Provide the (X, Y) coordinate of the cell's center where the given text is located.  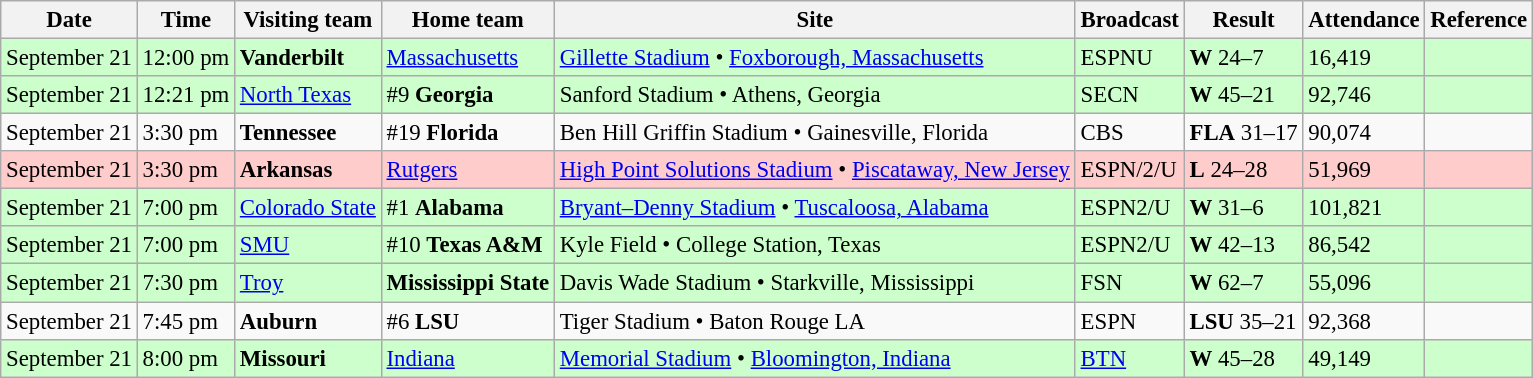
CBS (1130, 133)
Vanderbilt (308, 58)
W 31–6 (1244, 208)
SECN (1130, 95)
ESPNU (1130, 58)
Home team (468, 20)
Visiting team (308, 20)
7:45 pm (186, 321)
Reference (1479, 20)
Indiana (468, 358)
Missouri (308, 358)
Massachusetts (468, 58)
#10 Texas A&M (468, 245)
Bryant–Denny Stadium • Tuscaloosa, Alabama (814, 208)
Sanford Stadium • Athens, Georgia (814, 95)
51,969 (1364, 170)
Auburn (308, 321)
L 24–28 (1244, 170)
Colorado State (308, 208)
90,074 (1364, 133)
Date (69, 20)
Troy (308, 283)
W 42–13 (1244, 245)
High Point Solutions Stadium • Piscataway, New Jersey (814, 170)
Memorial Stadium • Bloomington, Indiana (814, 358)
12:21 pm (186, 95)
86,542 (1364, 245)
#6 LSU (468, 321)
16,419 (1364, 58)
#19 Florida (468, 133)
LSU 35–21 (1244, 321)
Arkansas (308, 170)
Site (814, 20)
North Texas (308, 95)
12:00 pm (186, 58)
W 45–28 (1244, 358)
Kyle Field • College Station, Texas (814, 245)
8:00 pm (186, 358)
SMU (308, 245)
49,149 (1364, 358)
Gillette Stadium • Foxborough, Massachusetts (814, 58)
Attendance (1364, 20)
W 62–7 (1244, 283)
92,746 (1364, 95)
Mississippi State (468, 283)
FLA 31–17 (1244, 133)
101,821 (1364, 208)
Time (186, 20)
7:30 pm (186, 283)
92,368 (1364, 321)
W 24–7 (1244, 58)
Rutgers (468, 170)
BTN (1130, 358)
Davis Wade Stadium • Starkville, Mississippi (814, 283)
#9 Georgia (468, 95)
Result (1244, 20)
#1 Alabama (468, 208)
Ben Hill Griffin Stadium • Gainesville, Florida (814, 133)
ESPN/2/U (1130, 170)
W 45–21 (1244, 95)
Tiger Stadium • Baton Rouge LA (814, 321)
Broadcast (1130, 20)
55,096 (1364, 283)
ESPN (1130, 321)
FSN (1130, 283)
Tennessee (308, 133)
